Provide the (X, Y) coordinate of the cell's center where the given text is located.  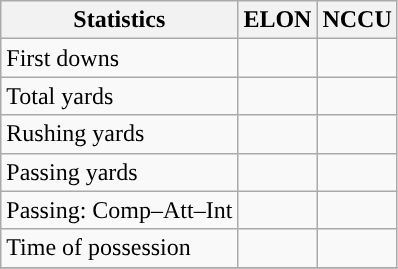
Time of possession (120, 248)
First downs (120, 58)
ELON (278, 20)
NCCU (357, 20)
Rushing yards (120, 134)
Statistics (120, 20)
Passing: Comp–Att–Int (120, 210)
Total yards (120, 96)
Passing yards (120, 172)
